Detect which cell encompasses the target text, then output its (X, Y) center coordinate. 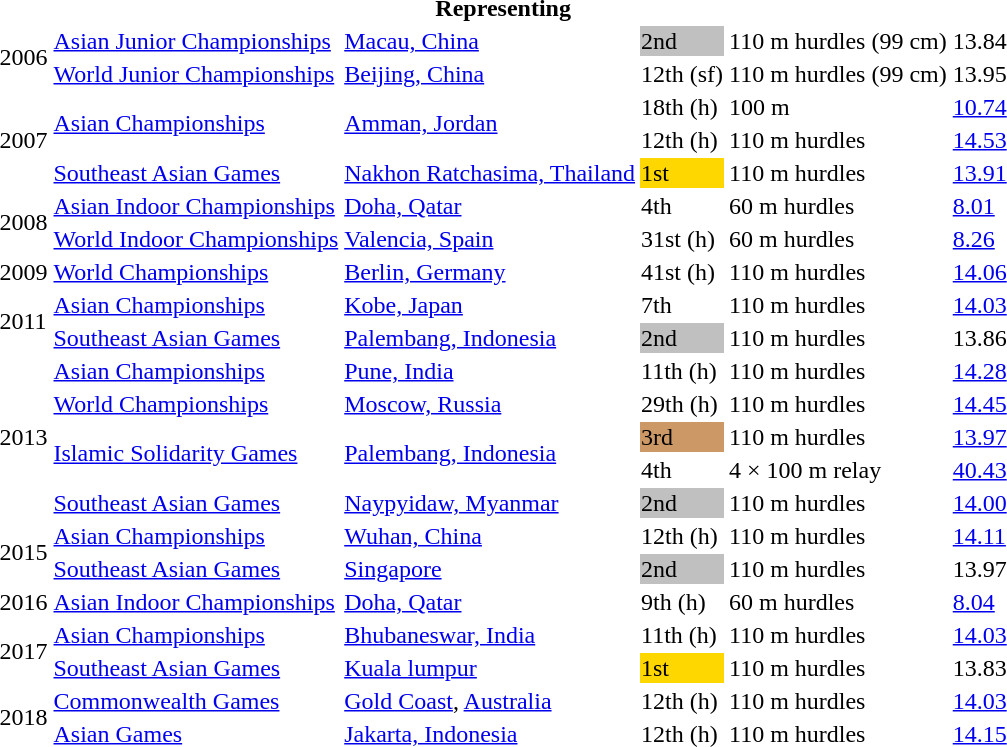
9th (h) (682, 602)
World Junior Championships (196, 74)
Naypyidaw, Myanmar (490, 503)
Macau, China (490, 41)
Gold Coast, Australia (490, 701)
7th (682, 305)
Asian Junior Championships (196, 41)
Kobe, Japan (490, 305)
Beijing, China (490, 74)
29th (h) (682, 404)
World Indoor Championships (196, 239)
Wuhan, China (490, 536)
Valencia, Spain (490, 239)
Amman, Jordan (490, 124)
41st (h) (682, 272)
Moscow, Russia (490, 404)
Islamic Solidarity Games (196, 454)
18th (h) (682, 107)
Commonwealth Games (196, 701)
3rd (682, 437)
Nakhon Ratchasima, Thailand (490, 173)
Berlin, Germany (490, 272)
Singapore (490, 569)
12th (sf) (682, 74)
100 m (838, 107)
Bhubaneswar, India (490, 635)
Pune, India (490, 371)
4 × 100 m relay (838, 470)
Kuala lumpur (490, 668)
31st (h) (682, 239)
